Provide the [x, y] coordinate of the cell's center where the given text is located.  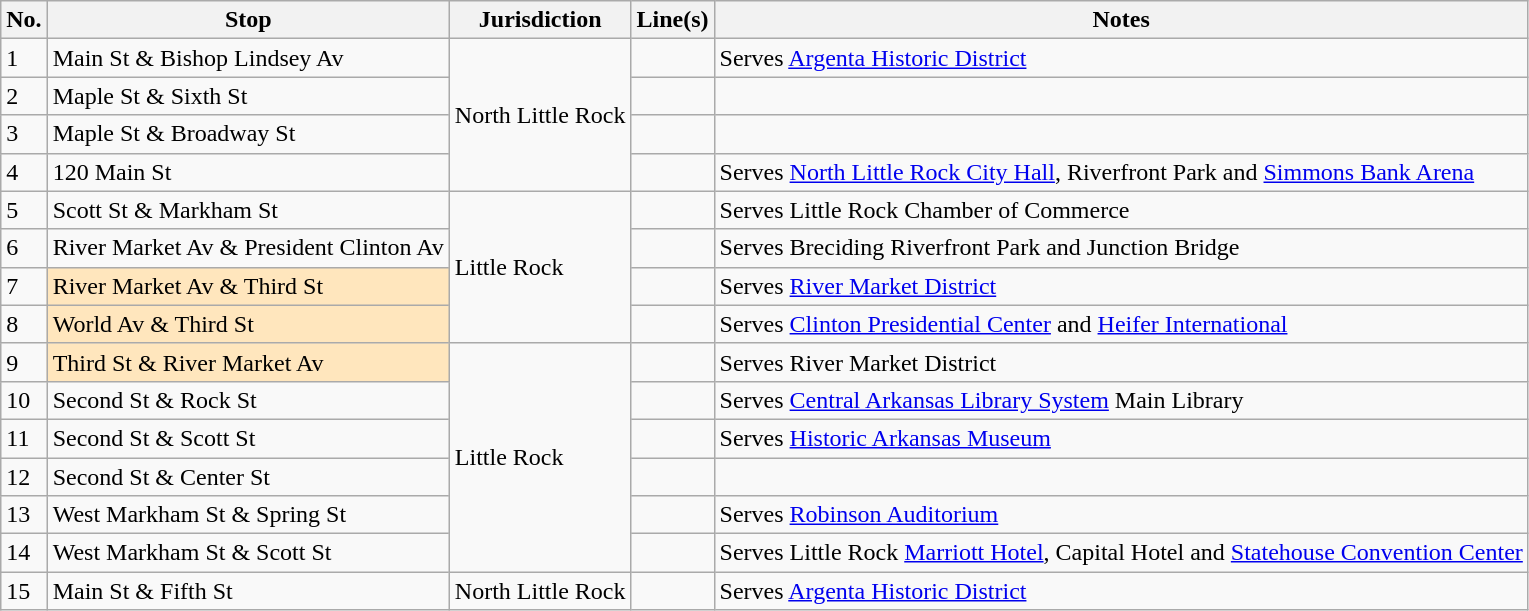
7 [24, 286]
World Av & Third St [248, 324]
Notes [1121, 20]
13 [24, 515]
120 Main St [248, 172]
Second St & Center St [248, 477]
12 [24, 477]
Line(s) [672, 20]
River Market Av & President Clinton Av [248, 248]
11 [24, 438]
Second St & Scott St [248, 438]
Serves Historic Arkansas Museum [1121, 438]
15 [24, 591]
2 [24, 96]
Scott St & Markham St [248, 210]
Third St & River Market Av [248, 362]
Jurisdiction [540, 20]
Serves Clinton Presidential Center and Heifer International [1121, 324]
9 [24, 362]
6 [24, 248]
Second St & Rock St [248, 400]
3 [24, 134]
River Market Av & Third St [248, 286]
10 [24, 400]
1 [24, 58]
Maple St & Broadway St [248, 134]
5 [24, 210]
4 [24, 172]
Serves Breciding Riverfront Park and Junction Bridge [1121, 248]
8 [24, 324]
West Markham St & Scott St [248, 553]
No. [24, 20]
Main St & Bishop Lindsey Av [248, 58]
14 [24, 553]
Serves Little Rock Marriott Hotel, Capital Hotel and Statehouse Convention Center [1121, 553]
Main St & Fifth St [248, 591]
Serves North Little Rock City Hall, Riverfront Park and Simmons Bank Arena [1121, 172]
Maple St & Sixth St [248, 96]
Serves Little Rock Chamber of Commerce [1121, 210]
Serves Robinson Auditorium [1121, 515]
Serves Central Arkansas Library System Main Library [1121, 400]
West Markham St & Spring St [248, 515]
Stop [248, 20]
